Locate the cell with the specified text and output its [x, y] center coordinate. 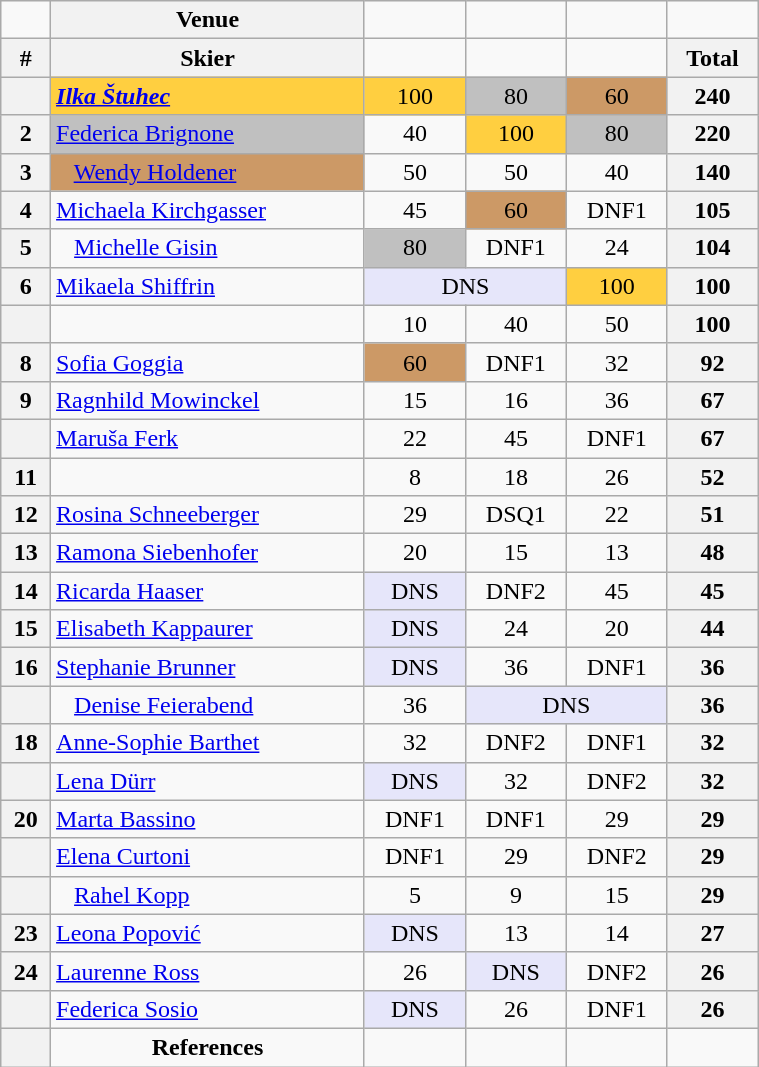
51 [712, 515]
Maruša Ferk [208, 438]
Rosina Schneeberger [208, 515]
104 [712, 248]
6 [26, 286]
References [208, 1047]
220 [712, 134]
Wendy Holdener [208, 172]
Rahel Kopp [208, 895]
140 [712, 172]
10 [414, 324]
Marta Bassino [208, 819]
Michaela Kirchgasser [208, 210]
12 [26, 515]
Mikaela Shiffrin [208, 286]
27 [712, 933]
Ramona Siebenhofer [208, 553]
Sofia Goggia [208, 362]
240 [712, 96]
Federica Sosio [208, 1009]
Venue [208, 20]
Skier [208, 58]
2 [26, 134]
4 [26, 210]
Total [712, 58]
3 [26, 172]
Ilka Štuhec [208, 96]
Michelle Gisin [208, 248]
Lena Dürr [208, 781]
Elisabeth Kappaurer [208, 629]
Leona Popović [208, 933]
Laurenne Ross [208, 971]
23 [26, 933]
# [26, 58]
Federica Brignone [208, 134]
48 [712, 553]
DSQ1 [516, 515]
Ricarda Haaser [208, 591]
92 [712, 362]
44 [712, 629]
Denise Feierabend [208, 705]
Anne-Sophie Barthet [208, 743]
Stephanie Brunner [208, 667]
Elena Curtoni [208, 857]
105 [712, 210]
Ragnhild Mowinckel [208, 400]
11 [26, 477]
52 [712, 477]
